Output the (X, Y) coordinate of the center of the cell containing the given text.  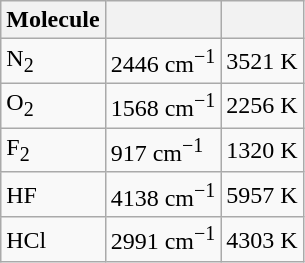
F2 (53, 150)
3521 K (262, 62)
2256 K (262, 106)
1568 cm−1 (163, 106)
2991 cm−1 (163, 240)
Molecule (53, 20)
N2 (53, 62)
O2 (53, 106)
2446 cm−1 (163, 62)
4303 K (262, 240)
4138 cm−1 (163, 194)
1320 K (262, 150)
HF (53, 194)
5957 K (262, 194)
HCl (53, 240)
917 cm−1 (163, 150)
